Pinpoint the cell where the given text exists, returning its (X, Y) midpoint coordinate. 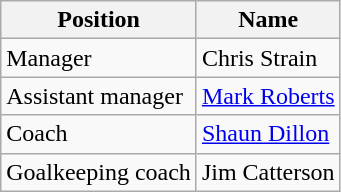
Chris Strain (268, 58)
Shaun Dillon (268, 134)
Jim Catterson (268, 172)
Mark Roberts (268, 96)
Goalkeeping coach (99, 172)
Position (99, 20)
Name (268, 20)
Manager (99, 58)
Coach (99, 134)
Assistant manager (99, 96)
